Output the [X, Y] coordinate of the center of the cell containing the given text.  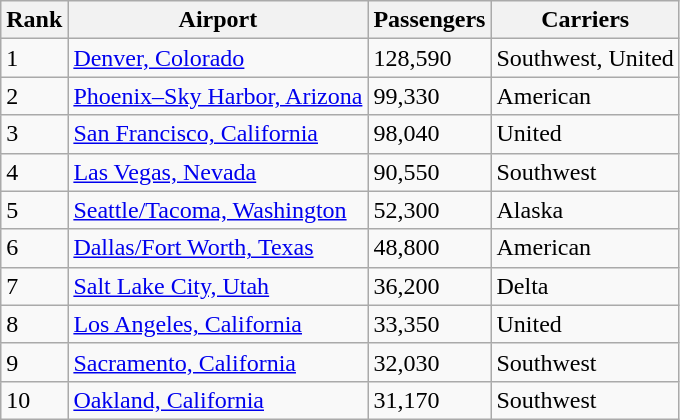
48,800 [430, 248]
31,170 [430, 400]
Carriers [585, 20]
Airport [218, 20]
32,030 [430, 362]
2 [34, 96]
Southwest, United [585, 58]
7 [34, 286]
52,300 [430, 210]
1 [34, 58]
128,590 [430, 58]
Sacramento, California [218, 362]
Salt Lake City, Utah [218, 286]
4 [34, 172]
99,330 [430, 96]
Las Vegas, Nevada [218, 172]
9 [34, 362]
36,200 [430, 286]
Los Angeles, California [218, 324]
8 [34, 324]
Alaska [585, 210]
Seattle/Tacoma, Washington [218, 210]
98,040 [430, 134]
90,550 [430, 172]
5 [34, 210]
Passengers [430, 20]
Delta [585, 286]
Oakland, California [218, 400]
San Francisco, California [218, 134]
Rank [34, 20]
Dallas/Fort Worth, Texas [218, 248]
Denver, Colorado [218, 58]
10 [34, 400]
Phoenix–Sky Harbor, Arizona [218, 96]
33,350 [430, 324]
3 [34, 134]
6 [34, 248]
